Identify which cell holds the provided text, then report its [X, Y] central coordinate. 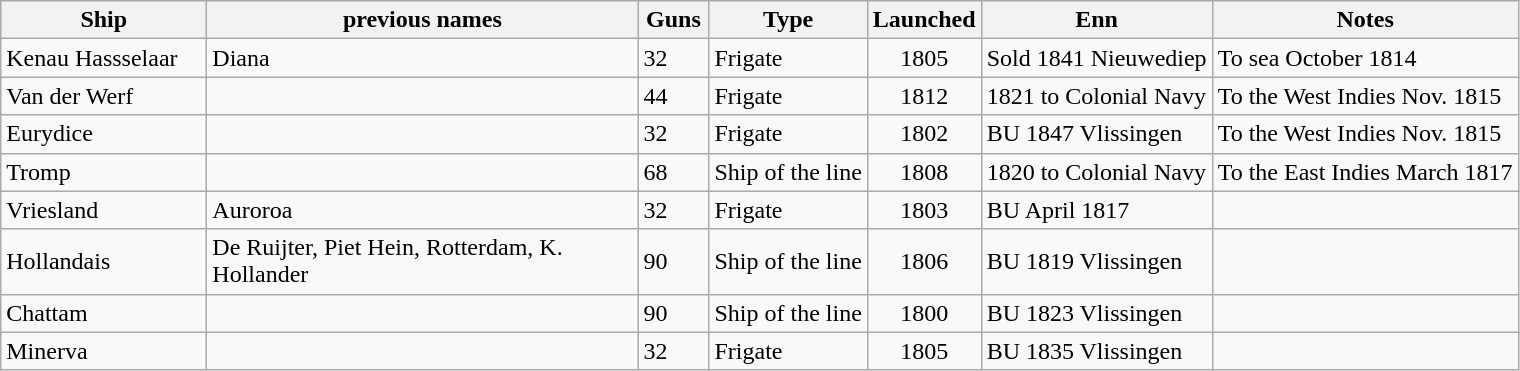
BU 1819 Vlissingen [1096, 262]
Tromp [104, 172]
1803 [924, 210]
1821 to Colonial Navy [1096, 96]
Notes [1365, 20]
Minerva [104, 351]
1808 [924, 172]
Auroroa [422, 210]
BU April 1817 [1096, 210]
Diana [422, 58]
1806 [924, 262]
Kenau Hassselaar [104, 58]
Vriesland [104, 210]
1802 [924, 134]
Eurydice [104, 134]
Launched [924, 20]
68 [674, 172]
1820 to Colonial Navy [1096, 172]
previous names [422, 20]
1800 [924, 313]
Sold 1841 Nieuwediep [1096, 58]
Chattam [104, 313]
Hollandais [104, 262]
Ship [104, 20]
Type [788, 20]
To the East Indies March 1817 [1365, 172]
De Ruijter, Piet Hein, Rotterdam, K. Hollander [422, 262]
BU 1847 Vlissingen [1096, 134]
1812 [924, 96]
BU 1835 Vlissingen [1096, 351]
Guns [674, 20]
Van der Werf [104, 96]
44 [674, 96]
BU 1823 Vlissingen [1096, 313]
Enn [1096, 20]
To sea October 1814 [1365, 58]
